For the text-containing cell, return its midpoint in [x, y] coordinate format. 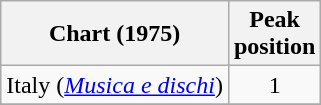
Italy (Musica e dischi) [115, 85]
Peakposition [274, 34]
Chart (1975) [115, 34]
1 [274, 85]
